For the text-containing cell, return its midpoint in (X, Y) coordinate format. 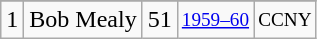
1959–60 (215, 20)
Bob Mealy (83, 20)
1 (12, 20)
CCNY (285, 20)
51 (160, 20)
